For the text-containing cell, return its midpoint in [X, Y] coordinate format. 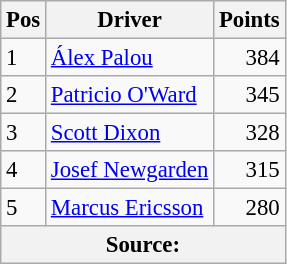
Josef Newgarden [130, 170]
Points [250, 20]
Driver [130, 20]
280 [250, 208]
345 [250, 95]
Patricio O'Ward [130, 95]
Pos [24, 20]
315 [250, 170]
1 [24, 58]
Scott Dixon [130, 133]
Source: [143, 245]
Álex Palou [130, 58]
3 [24, 133]
5 [24, 208]
4 [24, 170]
2 [24, 95]
384 [250, 58]
Marcus Ericsson [130, 208]
328 [250, 133]
